Locate the cell with the specified text and output its [X, Y] center coordinate. 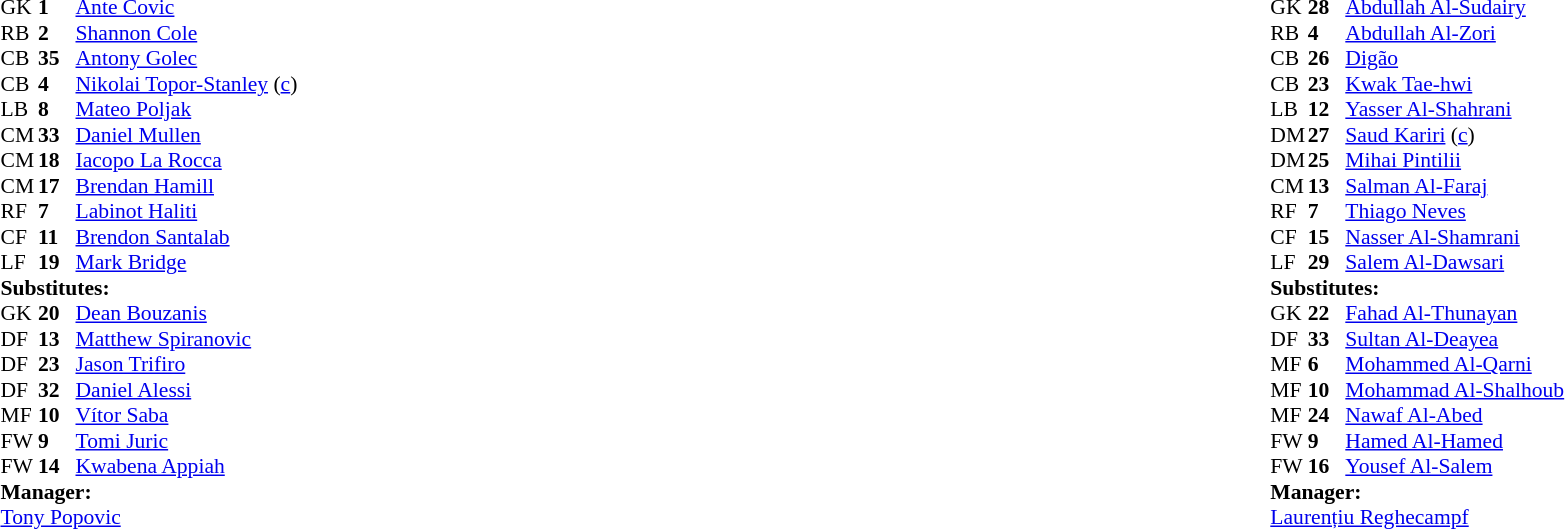
Brendon Santalab [187, 237]
Vítor Saba [187, 415]
Yasser Al-Shahrani [1454, 109]
26 [1327, 59]
Mohammad Al-Shalhoub [1454, 390]
Kwabena Appiah [187, 467]
Kwak Tae-hwi [1454, 84]
Antony Golec [187, 59]
14 [57, 467]
Mohammed Al-Qarni [1454, 365]
11 [57, 237]
16 [1327, 467]
35 [57, 59]
Jason Trifiro [187, 365]
Mark Bridge [187, 263]
Dean Bouzanis [187, 313]
8 [57, 109]
Mateo Poljak [187, 109]
Salman Al-Faraj [1454, 186]
32 [57, 390]
19 [57, 263]
Abdullah Al-Zori [1454, 33]
29 [1327, 263]
Iacopo La Rocca [187, 161]
Daniel Alessi [187, 390]
Shannon Cole [187, 33]
Tomi Juric [187, 441]
Matthew Spiranovic [187, 339]
12 [1327, 109]
Hamed Al-Hamed [1454, 441]
Saud Kariri (c) [1454, 135]
Thiago Neves [1454, 211]
Digão [1454, 59]
20 [57, 313]
22 [1327, 313]
Nikolai Topor-Stanley (c) [187, 84]
27 [1327, 135]
Brendan Hamill [187, 186]
Daniel Mullen [187, 135]
Nasser Al-Shamrani [1454, 237]
25 [1327, 161]
15 [1327, 237]
Sultan Al-Deayea [1454, 339]
18 [57, 161]
Mihai Pintilii [1454, 161]
Salem Al-Dawsari [1454, 263]
Fahad Al-Thunayan [1454, 313]
17 [57, 186]
Yousef Al-Salem [1454, 467]
2 [57, 33]
6 [1327, 365]
Labinot Haliti [187, 211]
24 [1327, 415]
Nawaf Al-Abed [1454, 415]
